Scan for the cell matching the given text and deliver its [X, Y] coordinate at center. 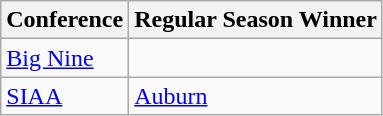
Conference [65, 20]
Auburn [256, 96]
Big Nine [65, 58]
SIAA [65, 96]
Regular Season Winner [256, 20]
